Pinpoint the cell where the given text exists, returning its (x, y) midpoint coordinate. 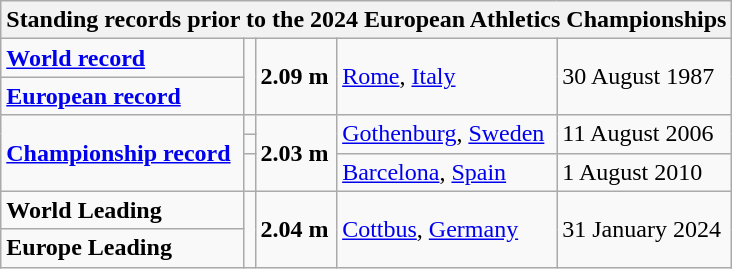
2.09 m (296, 77)
European record (122, 96)
Standing records prior to the 2024 European Athletics Championships (366, 20)
World Leading (122, 210)
Gothenburg, Sweden (447, 134)
Europe Leading (122, 248)
2.04 m (296, 229)
11 August 2006 (644, 134)
2.03 m (296, 153)
30 August 1987 (644, 77)
Championship record (122, 153)
Cottbus, Germany (447, 229)
World record (122, 58)
31 January 2024 (644, 229)
Rome, Italy (447, 77)
1 August 2010 (644, 172)
Barcelona, Spain (447, 172)
